Locate the cell with the specified text and output its (x, y) center coordinate. 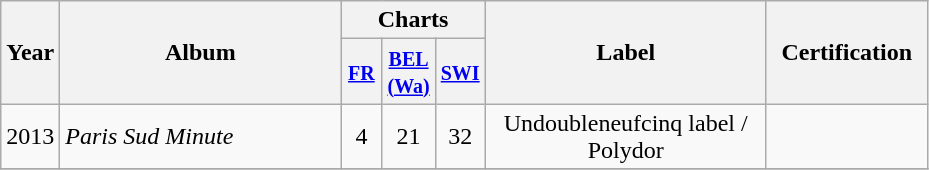
Year (30, 52)
SWI (460, 72)
Label (626, 52)
21 (408, 136)
2013 (30, 136)
Certification (846, 52)
32 (460, 136)
Undoubleneufcinq label / Polydor (626, 136)
Charts (413, 20)
4 (362, 136)
Paris Sud Minute (200, 136)
Album (200, 52)
FR (362, 72)
BEL (Wa) (408, 72)
